Return the (x, y) coordinate for the center point of the cell that contains the specified text.  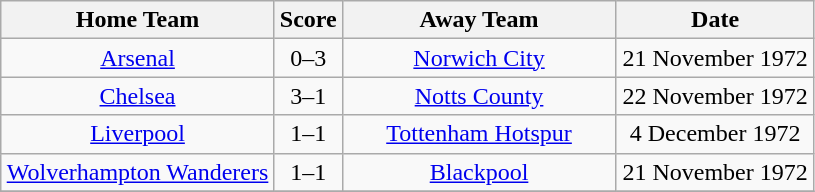
22 November 1972 (716, 96)
Date (716, 20)
Blackpool (479, 172)
Tottenham Hotspur (479, 134)
Wolverhampton Wanderers (138, 172)
0–3 (308, 58)
Home Team (138, 20)
3–1 (308, 96)
Away Team (479, 20)
Score (308, 20)
Notts County (479, 96)
Liverpool (138, 134)
4 December 1972 (716, 134)
Arsenal (138, 58)
Norwich City (479, 58)
Chelsea (138, 96)
